Locate the cell with the specified text and output its (X, Y) center coordinate. 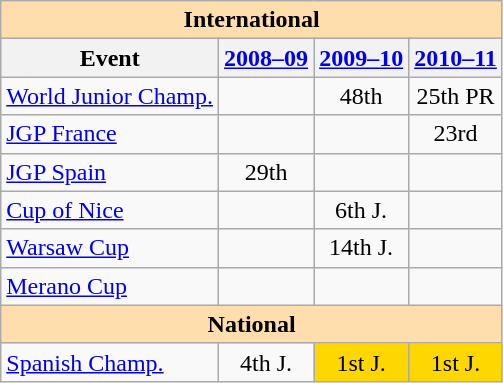
29th (266, 172)
Spanish Champ. (110, 362)
National (252, 324)
2009–10 (362, 58)
23rd (456, 134)
Merano Cup (110, 286)
World Junior Champ. (110, 96)
25th PR (456, 96)
14th J. (362, 248)
Cup of Nice (110, 210)
International (252, 20)
JGP Spain (110, 172)
4th J. (266, 362)
Event (110, 58)
2010–11 (456, 58)
6th J. (362, 210)
Warsaw Cup (110, 248)
JGP France (110, 134)
48th (362, 96)
2008–09 (266, 58)
